Capture the cell that displays the provided text and extract its [x, y] central coordinate. 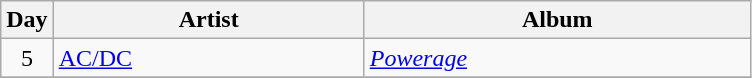
5 [27, 58]
Album [557, 20]
Day [27, 20]
Artist [208, 20]
AC/DC [208, 58]
Powerage [557, 58]
